Output the (X, Y) coordinate of the center of the cell containing the given text.  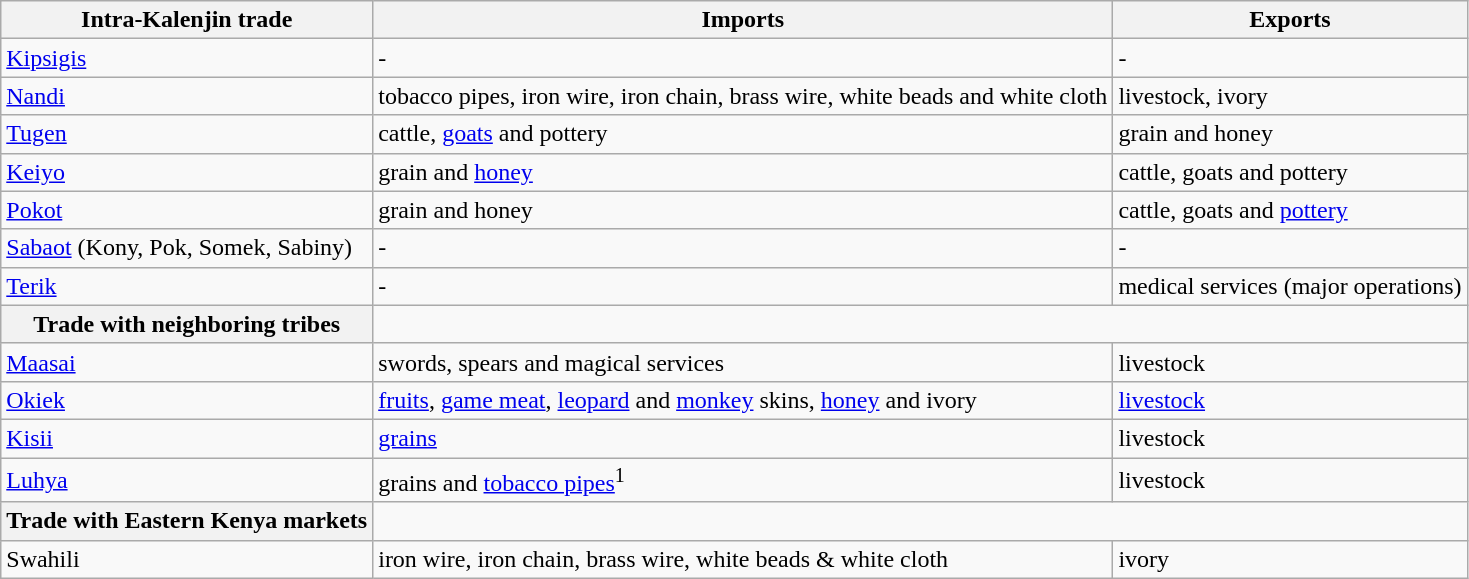
grains and tobacco pipes1 (743, 480)
Nandi (187, 96)
livestock, ivory (1290, 96)
Terik (187, 286)
Okiek (187, 400)
grains (743, 438)
Luhya (187, 480)
Kisii (187, 438)
Trade with neighboring tribes (187, 324)
Intra-Kalenjin trade (187, 20)
Exports (1290, 20)
swords, spears and magical services (743, 362)
Tugen (187, 134)
Imports (743, 20)
Swahili (187, 559)
Trade with Eastern Kenya markets (187, 521)
fruits, game meat, leopard and monkey skins, honey and ivory (743, 400)
Pokot (187, 210)
medical services (major operations) (1290, 286)
Maasai (187, 362)
ivory (1290, 559)
Kipsigis (187, 58)
Keiyo (187, 172)
iron wire, iron chain, brass wire, white beads & white cloth (743, 559)
Sabaot (Kony, Pok, Somek, Sabiny) (187, 248)
tobacco pipes, iron wire, iron chain, brass wire, white beads and white cloth (743, 96)
